Capture the cell that displays the provided text and extract its [X, Y] central coordinate. 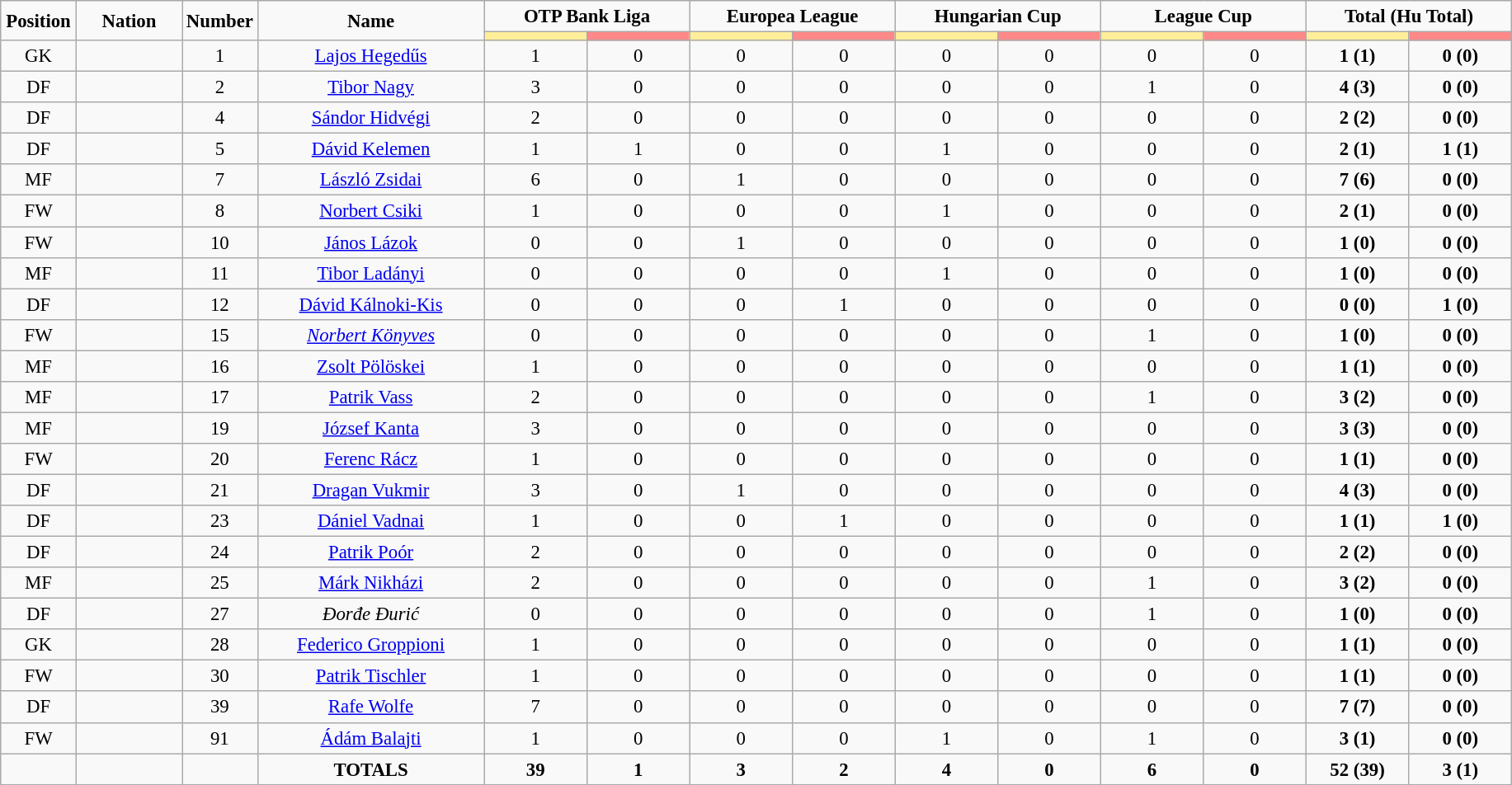
János Lázok [371, 242]
Patrik Poór [371, 552]
László Zsidai [371, 181]
Zsolt Pölöskei [371, 366]
16 [220, 366]
Europea League [792, 16]
Tibor Ladányi [371, 273]
7 (7) [1358, 707]
Ádám Balajti [371, 738]
Norbert Könyves [371, 335]
10 [220, 242]
Lajos Hegedűs [371, 56]
Patrik Tischler [371, 676]
15 [220, 335]
League Cup [1203, 16]
3 (3) [1358, 428]
Ferenc Rácz [371, 459]
Patrik Vass [371, 397]
Nation [129, 21]
52 (39) [1358, 769]
Dragan Vukmir [371, 490]
Đorđe Đurić [371, 614]
12 [220, 304]
23 [220, 521]
27 [220, 614]
József Kanta [371, 428]
Total (Hu Total) [1409, 16]
Norbert Csiki [371, 211]
Dávid Kelemen [371, 149]
Hungarian Cup [998, 16]
Dávid Kálnoki-Kis [371, 304]
28 [220, 645]
24 [220, 552]
5 [220, 149]
20 [220, 459]
Tibor Nagy [371, 87]
25 [220, 583]
Name [371, 21]
17 [220, 397]
OTP Bank Liga [587, 16]
Márk Nikházi [371, 583]
7 (6) [1358, 181]
91 [220, 738]
Position [39, 21]
11 [220, 273]
Number [220, 21]
Federico Groppioni [371, 645]
Sándor Hidvégi [371, 118]
8 [220, 211]
30 [220, 676]
Dániel Vadnai [371, 521]
21 [220, 490]
TOTALS [371, 769]
Rafe Wolfe [371, 707]
19 [220, 428]
